Identify which cell holds the provided text, then report its [X, Y] central coordinate. 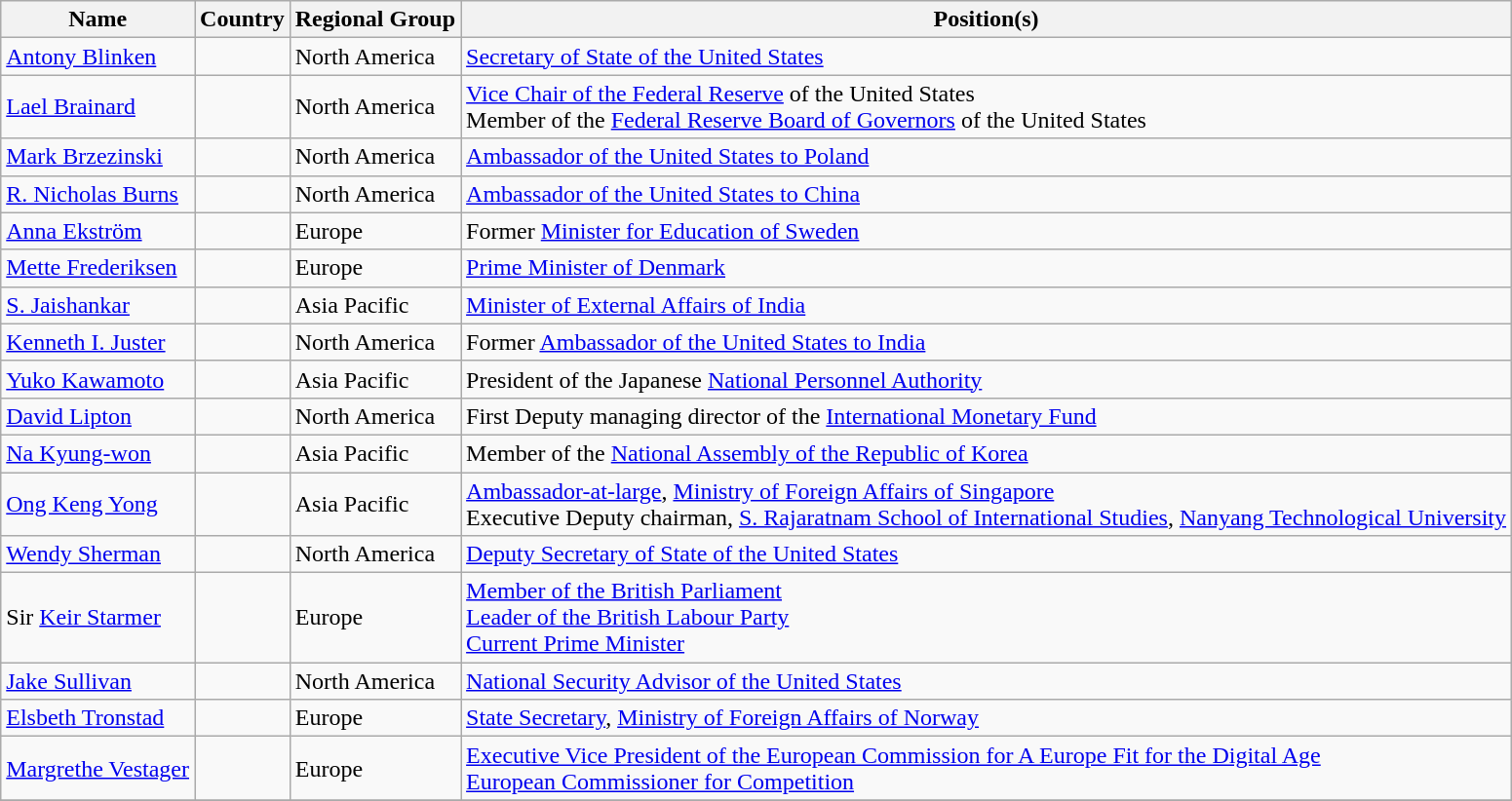
Prime Minister of Denmark [987, 268]
Executive Vice President of the European Commission for A Europe Fit for the Digital AgeEuropean Commissioner for Competition [987, 768]
Elsbeth Tronstad [97, 718]
Name [97, 19]
National Security Advisor of the United States [987, 681]
Ambassador of the United States to China [987, 194]
Minister of External Affairs of India [987, 305]
President of the Japanese National Personnel Authority [987, 379]
Member of the National Assembly of the Republic of Korea [987, 453]
Country [243, 19]
Ambassador of the United States to Poland [987, 157]
Jake Sullivan [97, 681]
Secretary of State of the United States [987, 57]
Na Kyung-won [97, 453]
Position(s) [987, 19]
S. Jaishankar [97, 305]
Lael Brainard [97, 107]
Regional Group [374, 19]
Wendy Sherman [97, 554]
Former Minister for Education of Sweden [987, 231]
Mette Frederiksen [97, 268]
Sir Keir Starmer [97, 618]
Anna Ekström [97, 231]
Vice Chair of the Federal Reserve of the United StatesMember of the Federal Reserve Board of Governors of the United States [987, 107]
Antony Blinken [97, 57]
David Lipton [97, 416]
Mark Brzezinski [97, 157]
Yuko Kawamoto [97, 379]
Kenneth I. Juster [97, 342]
Member of the British ParliamentLeader of the British Labour PartyCurrent Prime Minister [987, 618]
Former Ambassador of the United States to India [987, 342]
R. Nicholas Burns [97, 194]
Ong Keng Yong [97, 503]
State Secretary, Ministry of Foreign Affairs of Norway [987, 718]
Margrethe Vestager [97, 768]
Deputy Secretary of State of the United States [987, 554]
First Deputy managing director of the International Monetary Fund [987, 416]
